Locate the cell with the specified text and output its (X, Y) center coordinate. 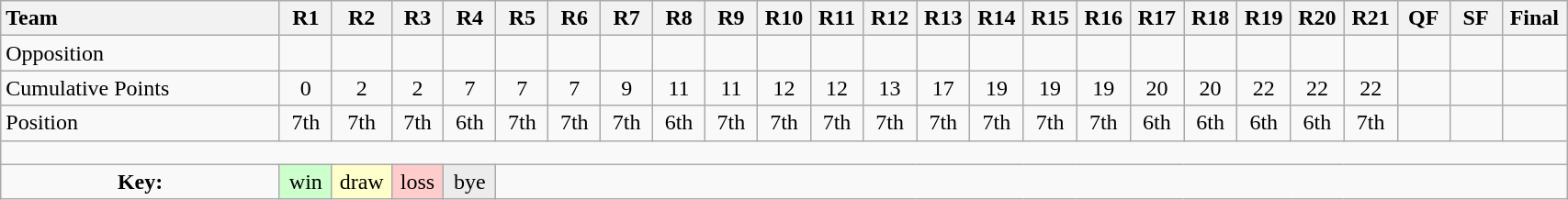
0 (305, 88)
R15 (1050, 18)
R5 (522, 18)
R2 (362, 18)
R3 (417, 18)
Final (1534, 18)
R18 (1211, 18)
R17 (1156, 18)
R9 (731, 18)
QF (1424, 18)
17 (943, 88)
13 (889, 88)
R12 (889, 18)
Opposition (141, 53)
loss (417, 182)
bye (470, 182)
R14 (997, 18)
R11 (838, 18)
win (305, 182)
R13 (943, 18)
Key: (141, 182)
9 (626, 88)
Position (141, 123)
R10 (784, 18)
R4 (470, 18)
Cumulative Points (141, 88)
R6 (575, 18)
R7 (626, 18)
R20 (1317, 18)
Team (141, 18)
draw (362, 182)
R19 (1264, 18)
SF (1475, 18)
R1 (305, 18)
R8 (680, 18)
R21 (1371, 18)
R16 (1103, 18)
